Determine the (x, y) coordinate at the center of the cell enclosing the given text.  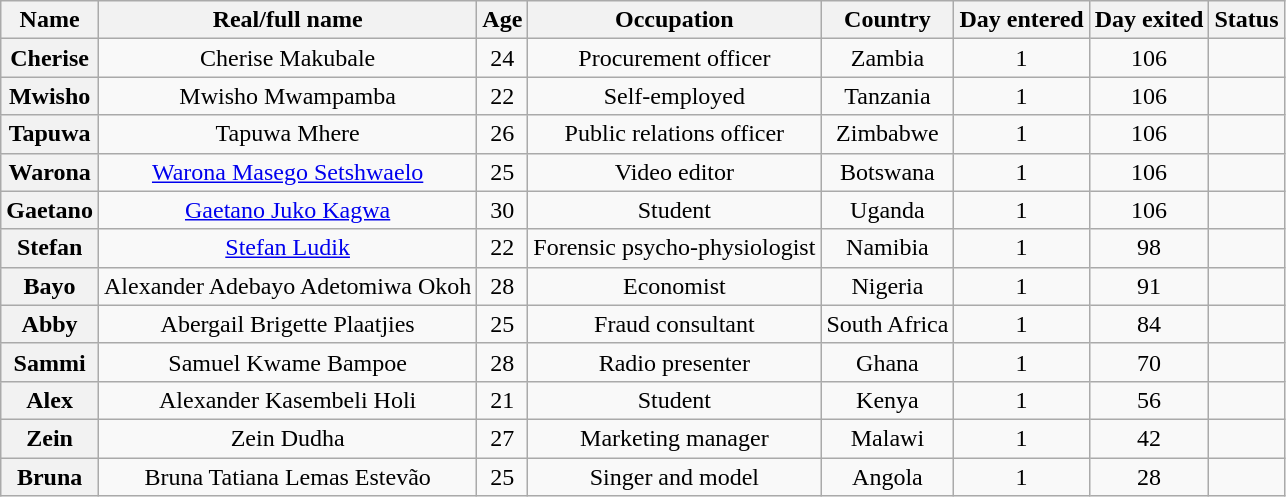
Forensic psycho-physiologist (674, 248)
Singer and model (674, 477)
Public relations officer (674, 134)
24 (502, 58)
Warona Masego Setshwaelo (287, 172)
Zambia (888, 58)
70 (1149, 362)
Sammi (50, 362)
Radio presenter (674, 362)
Angola (888, 477)
Gaetano Juko Kagwa (287, 210)
Cherise (50, 58)
Marketing manager (674, 438)
Namibia (888, 248)
Gaetano (50, 210)
Day exited (1149, 20)
Alexander Kasembeli Holi (287, 400)
Tapuwa Mhere (287, 134)
Tapuwa (50, 134)
Abergail Brigette Plaatjies (287, 324)
56 (1149, 400)
Economist (674, 286)
Status (1246, 20)
Day entered (1022, 20)
21 (502, 400)
Abby (50, 324)
26 (502, 134)
Nigeria (888, 286)
Fraud consultant (674, 324)
Bruna (50, 477)
Video editor (674, 172)
Ghana (888, 362)
Uganda (888, 210)
Procurement officer (674, 58)
Occupation (674, 20)
Kenya (888, 400)
Zein (50, 438)
91 (1149, 286)
Zein Dudha (287, 438)
Stefan Ludik (287, 248)
Samuel Kwame Bampoe (287, 362)
Tanzania (888, 96)
98 (1149, 248)
42 (1149, 438)
Stefan (50, 248)
Malawi (888, 438)
Alex (50, 400)
Alexander Adebayo Adetomiwa Okoh (287, 286)
Self-employed (674, 96)
Warona (50, 172)
Country (888, 20)
Bruna Tatiana Lemas Estevão (287, 477)
Age (502, 20)
Bayo (50, 286)
84 (1149, 324)
Cherise Makubale (287, 58)
Real/full name (287, 20)
South Africa (888, 324)
Mwisho (50, 96)
Mwisho Mwampamba (287, 96)
27 (502, 438)
Zimbabwe (888, 134)
Name (50, 20)
30 (502, 210)
Botswana (888, 172)
